Locate the cell with the specified text and output its [X, Y] center coordinate. 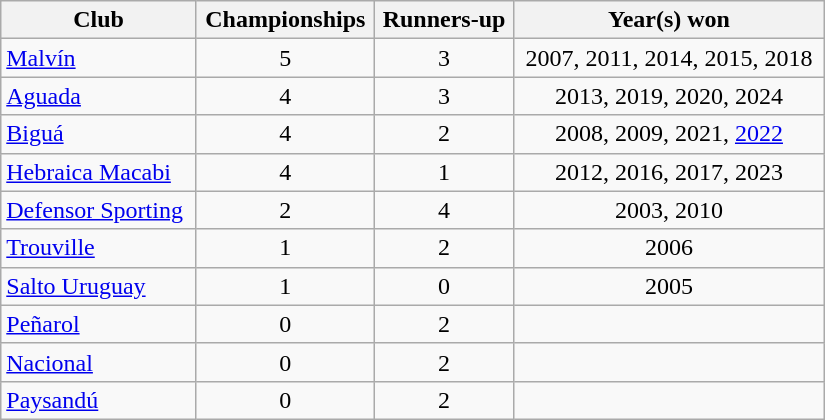
Club [98, 20]
Malvín [98, 58]
Biguá [98, 134]
5 [285, 58]
Defensor Sporting [98, 210]
2006 [670, 248]
2012, 2016, 2017, 2023 [670, 172]
Aguada [98, 96]
2005 [670, 286]
Championships [285, 20]
Paysandú [98, 400]
Trouville [98, 248]
Peñarol [98, 324]
2003, 2010 [670, 210]
Runners-up [444, 20]
2007, 2011, 2014, 2015, 2018 [670, 58]
Nacional [98, 362]
Year(s) won [670, 20]
Salto Uruguay [98, 286]
2013, 2019, 2020, 2024 [670, 96]
Hebraica Macabi [98, 172]
2008, 2009, 2021, 2022 [670, 134]
